Return the (x, y) coordinate for the center point of the cell that contains the specified text.  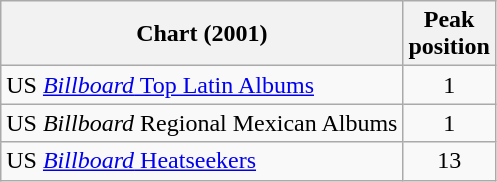
US Billboard Heatseekers (202, 161)
13 (449, 161)
Chart (2001) (202, 34)
US Billboard Top Latin Albums (202, 85)
US Billboard Regional Mexican Albums (202, 123)
Peakposition (449, 34)
